Scan for the cell matching the given text and deliver its (X, Y) coordinate at center. 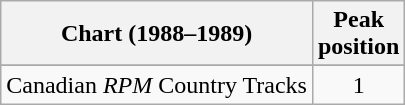
Chart (1988–1989) (157, 34)
Peakposition (358, 34)
Canadian RPM Country Tracks (157, 85)
1 (358, 85)
